For the text-containing cell, return its midpoint in (X, Y) coordinate format. 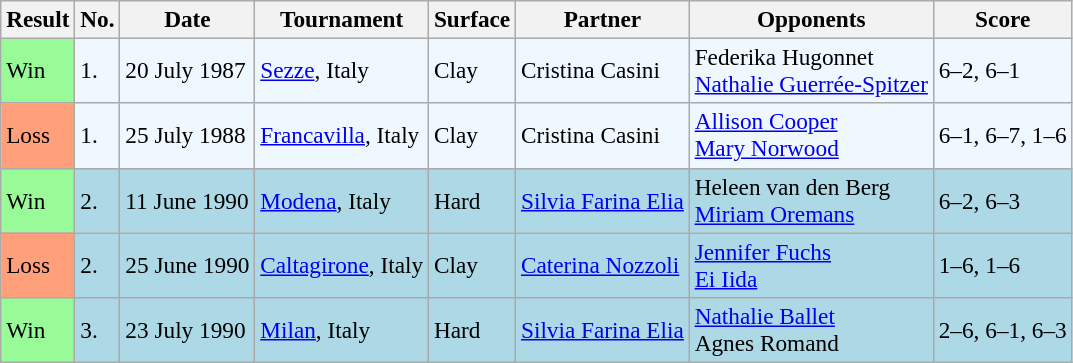
Opponents (811, 19)
Result (38, 19)
1–6, 1–6 (1002, 264)
Caterina Nozzoli (603, 264)
Allison Cooper Mary Norwood (811, 136)
Heleen van den Berg Miriam Oremans (811, 200)
No. (98, 19)
20 July 1987 (188, 70)
11 June 1990 (188, 200)
Date (188, 19)
23 July 1990 (188, 330)
6–1, 6–7, 1–6 (1002, 136)
Modena, Italy (342, 200)
25 July 1988 (188, 136)
6–2, 6–3 (1002, 200)
Tournament (342, 19)
Partner (603, 19)
3. (98, 330)
Surface (472, 19)
2–6, 6–1, 6–3 (1002, 330)
Milan, Italy (342, 330)
25 June 1990 (188, 264)
Federika Hugonnet Nathalie Guerrée-Spitzer (811, 70)
Caltagirone, Italy (342, 264)
Francavilla, Italy (342, 136)
6–2, 6–1 (1002, 70)
Nathalie Ballet Agnes Romand (811, 330)
Score (1002, 19)
Jennifer Fuchs Ei Iida (811, 264)
Sezze, Italy (342, 70)
